Capture the cell that displays the provided text and extract its (x, y) central coordinate. 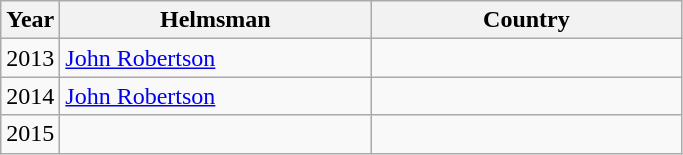
2013 (30, 58)
Year (30, 20)
Country (526, 20)
Helmsman (216, 20)
2015 (30, 134)
2014 (30, 96)
